Output the [x, y] coordinate of the center of the cell containing the given text.  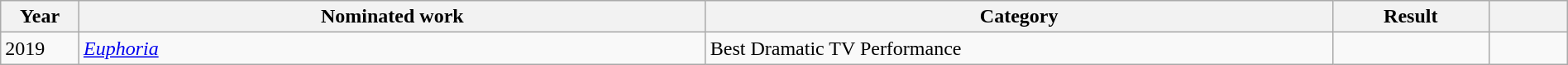
Nominated work [392, 17]
Result [1411, 17]
Euphoria [392, 48]
Category [1019, 17]
Best Dramatic TV Performance [1019, 48]
Year [40, 17]
2019 [40, 48]
